Capture the cell that displays the provided text and extract its [x, y] central coordinate. 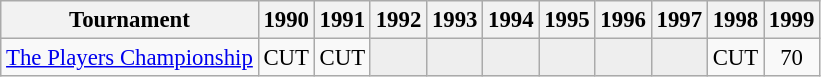
1990 [286, 20]
1994 [511, 20]
The Players Championship [130, 58]
1992 [398, 20]
1996 [623, 20]
1998 [735, 20]
1993 [455, 20]
1997 [679, 20]
1999 [792, 20]
70 [792, 58]
Tournament [130, 20]
1991 [342, 20]
1995 [567, 20]
